Identify which cell holds the provided text, then report its [x, y] central coordinate. 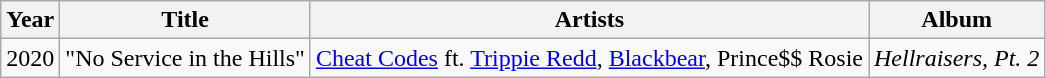
Cheat Codes ft. Trippie Redd, Blackbear, Prince$$ Rosie [589, 58]
Album [956, 20]
Title [186, 20]
2020 [30, 58]
"No Service in the Hills" [186, 58]
Year [30, 20]
Hellraisers, Pt. 2 [956, 58]
Artists [589, 20]
